Provide the (X, Y) coordinate of the cell's center where the given text is located.  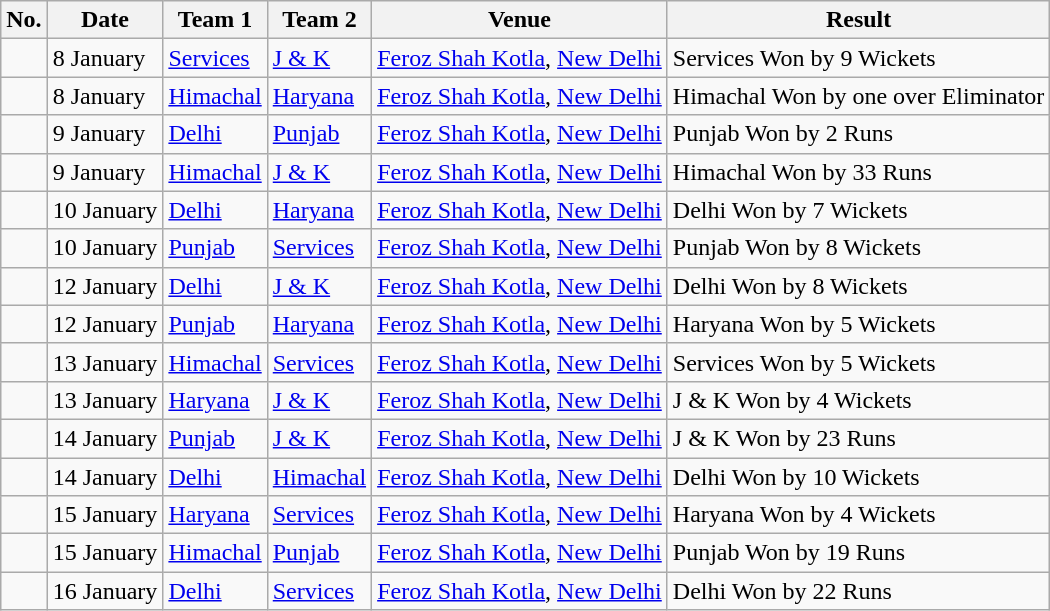
Delhi Won by 7 Wickets (858, 210)
J & K Won by 23 Runs (858, 438)
Delhi Won by 8 Wickets (858, 286)
J & K Won by 4 Wickets (858, 400)
Himachal Won by 33 Runs (858, 172)
Delhi Won by 10 Wickets (858, 477)
Venue (520, 20)
Date (105, 20)
Punjab Won by 2 Runs (858, 134)
Haryana Won by 4 Wickets (858, 515)
Punjab Won by 19 Runs (858, 553)
No. (24, 20)
Haryana Won by 5 Wickets (858, 324)
Delhi Won by 22 Runs (858, 591)
Services Won by 5 Wickets (858, 362)
16 January (105, 591)
Himachal Won by one over Eliminator (858, 96)
Result (858, 20)
Team 2 (319, 20)
Team 1 (215, 20)
Punjab Won by 8 Wickets (858, 248)
Services Won by 9 Wickets (858, 58)
